Locate the cell with the specified text and output its (X, Y) center coordinate. 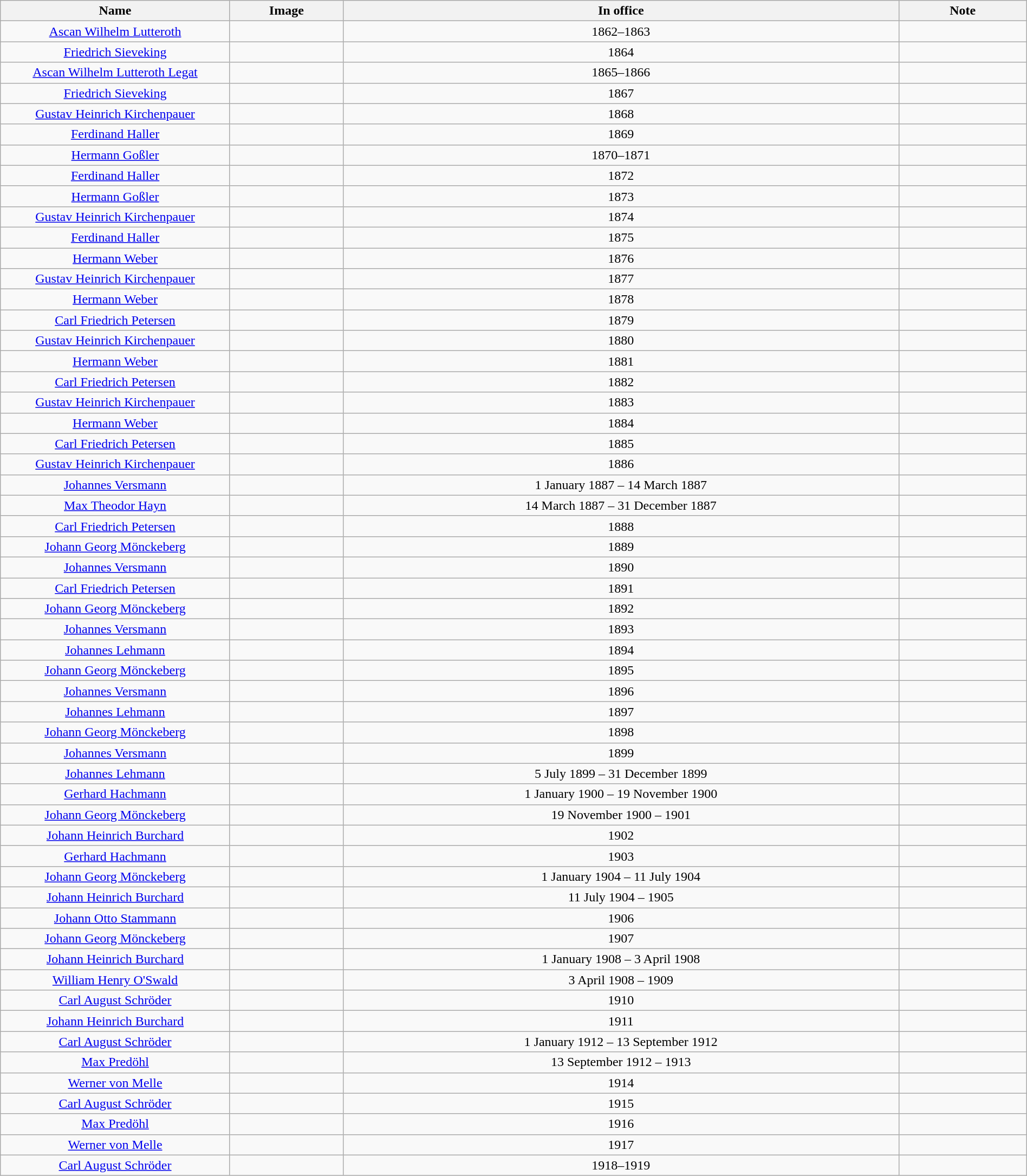
1868 (621, 114)
1902 (621, 835)
1 January 1912 – 13 September 1912 (621, 1042)
1 January 1908 – 3 April 1908 (621, 959)
1864 (621, 52)
Ascan Wilhelm Lutteroth (115, 31)
1885 (621, 444)
1899 (621, 753)
1865–1866 (621, 73)
1888 (621, 526)
1870–1871 (621, 155)
19 November 1900 – 1901 (621, 815)
1881 (621, 361)
Image (286, 11)
1907 (621, 939)
1914 (621, 1083)
1897 (621, 712)
1882 (621, 382)
1903 (621, 856)
1 January 1904 – 11 July 1904 (621, 876)
1893 (621, 629)
1891 (621, 588)
1874 (621, 217)
1876 (621, 258)
1915 (621, 1103)
1918–1919 (621, 1165)
William Henry O'Swald (115, 980)
1875 (621, 237)
1879 (621, 320)
1880 (621, 341)
1884 (621, 423)
1911 (621, 1021)
1894 (621, 650)
1 January 1887 – 14 March 1887 (621, 485)
1917 (621, 1145)
1890 (621, 567)
Name (115, 11)
1889 (621, 547)
11 July 1904 – 1905 (621, 897)
1906 (621, 918)
1910 (621, 1000)
Max Theodor Hayn (115, 505)
5 July 1899 – 31 December 1899 (621, 774)
1867 (621, 93)
Note (963, 11)
1877 (621, 279)
13 September 1912 – 1913 (621, 1062)
1896 (621, 691)
1892 (621, 609)
1878 (621, 300)
1862–1863 (621, 31)
1873 (621, 196)
1886 (621, 464)
1869 (621, 134)
Ascan Wilhelm Lutteroth Legat (115, 73)
1898 (621, 732)
14 March 1887 – 31 December 1887 (621, 505)
1883 (621, 402)
1872 (621, 176)
Johann Otto Stammann (115, 918)
1 January 1900 – 19 November 1900 (621, 794)
3 April 1908 – 1909 (621, 980)
In office (621, 11)
1895 (621, 671)
1916 (621, 1124)
